From the cell containing the given text, extract its center point as [X, Y] coordinate. 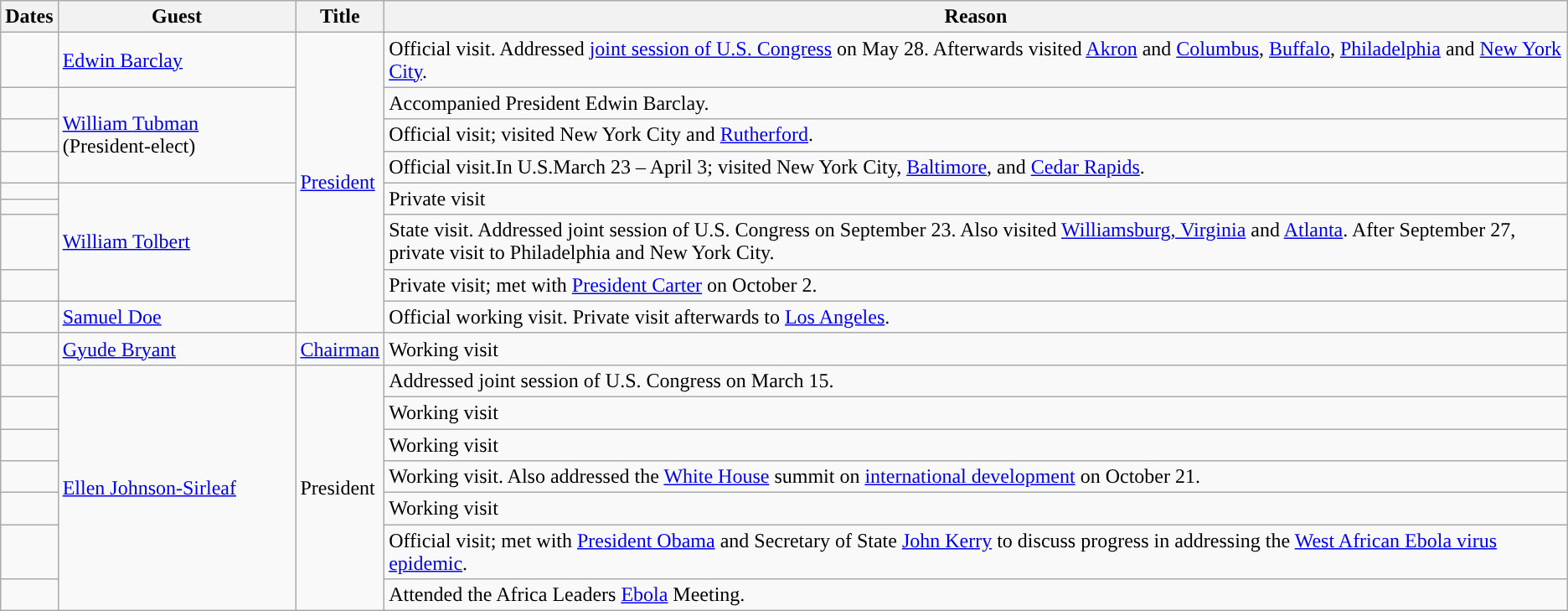
William Tolbert [177, 241]
Guest [177, 17]
Official working visit. Private visit afterwards to Los Angeles. [977, 317]
Edwin Barclay [177, 60]
Attended the Africa Leaders Ebola Meeting. [977, 595]
Official visit; visited New York City and Rutherford. [977, 135]
Dates [29, 17]
Official visit; met with President Obama and Secretary of State John Kerry to discuss progress in addressing the West African Ebola virus epidemic. [977, 551]
Working visit. Also addressed the White House summit on international development on October 21. [977, 477]
Reason [977, 17]
Addressed joint session of U.S. Congress on March 15. [977, 381]
Chairman [340, 349]
Private visit [977, 199]
Official visit.In U.S.March 23 – April 3; visited New York City, Baltimore, and Cedar Rapids. [977, 167]
William Tubman (President-elect) [177, 135]
Private visit; met with President Carter on October 2. [977, 285]
Accompanied President Edwin Barclay. [977, 103]
Gyude Bryant [177, 349]
Title [340, 17]
Samuel Doe [177, 317]
Official visit. Addressed joint session of U.S. Congress on May 28. Afterwards visited Akron and Columbus, Buffalo, Philadelphia and New York City. [977, 60]
Ellen Johnson-Sirleaf [177, 488]
